Search for the cell housing the specified text and yield its [x, y] center coordinate. 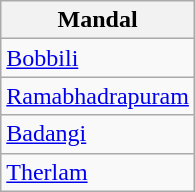
Bobbili [98, 58]
Mandal [98, 20]
Badangi [98, 134]
Therlam [98, 172]
Ramabhadrapuram [98, 96]
